Determine the (X, Y) coordinate at the center of the cell enclosing the given text.  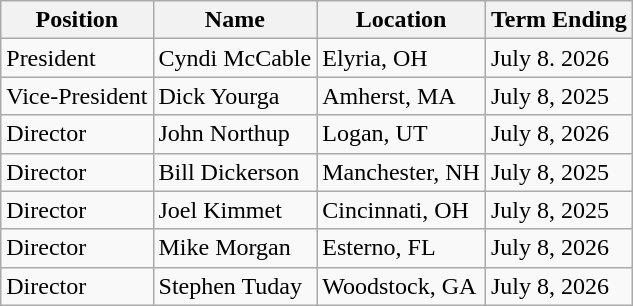
Dick Yourga (235, 96)
Term Ending (558, 20)
Logan, UT (402, 134)
Manchester, NH (402, 172)
President (77, 58)
Cincinnati, OH (402, 210)
John Northup (235, 134)
Name (235, 20)
Woodstock, GA (402, 286)
Esterno, FL (402, 248)
July 8. 2026 (558, 58)
Amherst, MA (402, 96)
Stephen Tuday (235, 286)
Bill Dickerson (235, 172)
Vice-President (77, 96)
Location (402, 20)
Cyndi McCable (235, 58)
Elyria, OH (402, 58)
Mike Morgan (235, 248)
Joel Kimmet (235, 210)
Position (77, 20)
